Scan for the cell matching the given text and deliver its (x, y) coordinate at center. 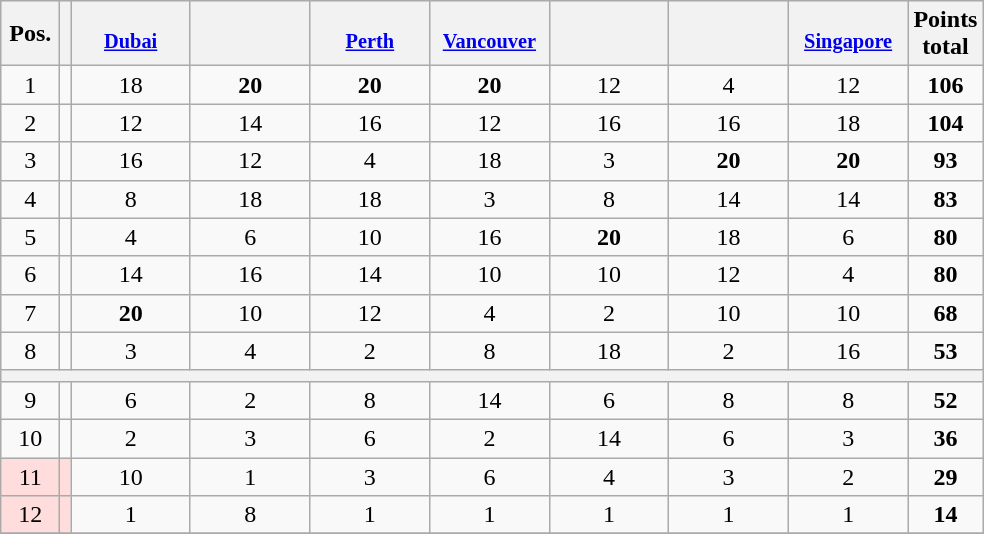
Dubai (131, 34)
68 (946, 313)
5 (30, 237)
93 (946, 161)
11 (30, 477)
83 (946, 199)
Perth (370, 34)
53 (946, 351)
Pointstotal (946, 34)
104 (946, 123)
52 (946, 400)
9 (30, 400)
Pos. (30, 34)
36 (946, 438)
Singapore (848, 34)
106 (946, 85)
7 (30, 313)
Vancouver (490, 34)
29 (946, 477)
